Output the [x, y] coordinate of the center of the cell containing the given text.  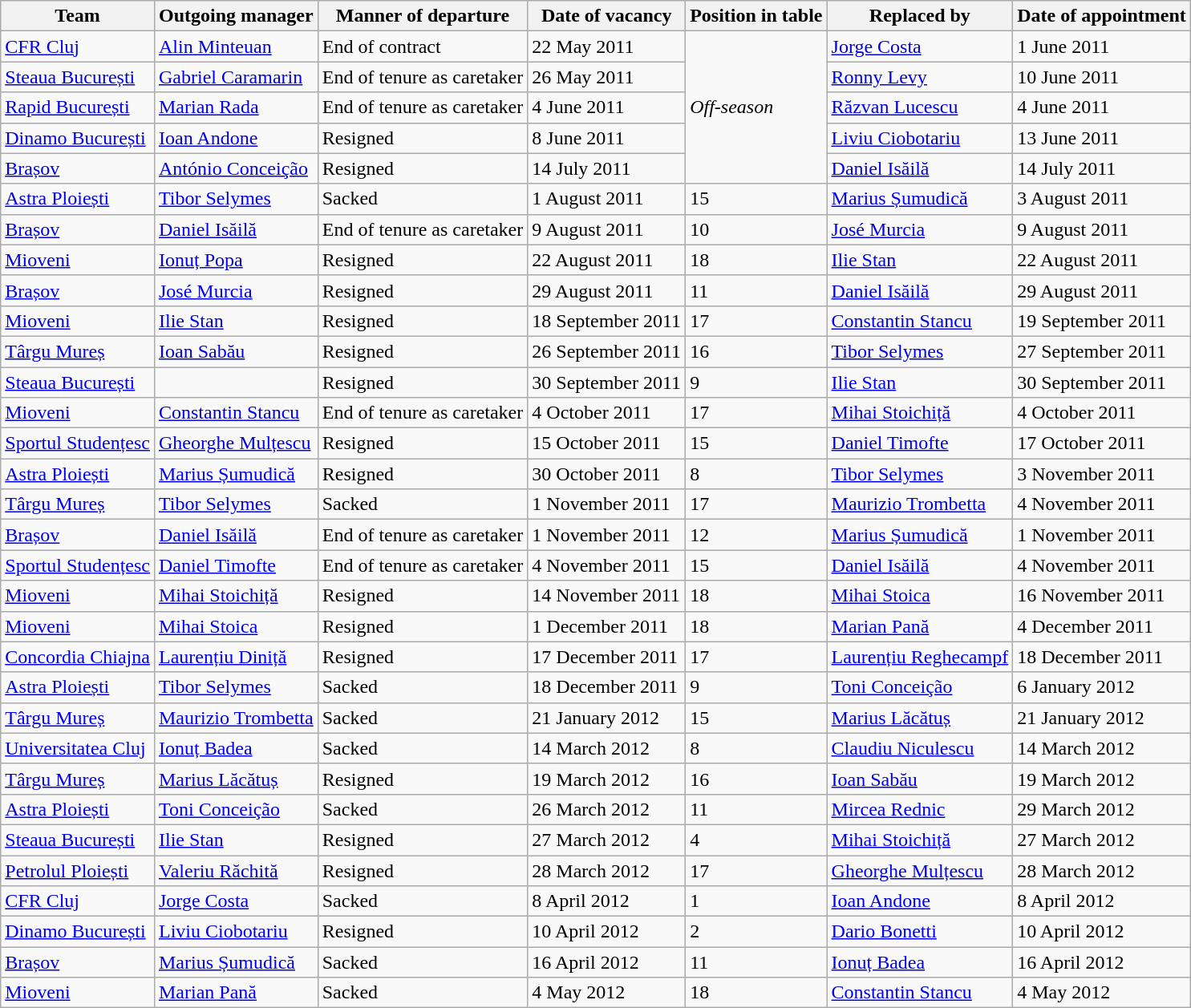
30 October 2011 [606, 474]
Concordia Chiajna [78, 657]
Date of vacancy [606, 16]
1 December 2011 [606, 626]
Ronny Levy [920, 77]
6 January 2012 [1102, 687]
Off-season [756, 107]
Marian Rada [236, 107]
Mircea Rednic [920, 809]
Alin Minteuan [236, 47]
16 November 2011 [1102, 596]
17 December 2011 [606, 657]
Date of appointment [1102, 16]
13 June 2011 [1102, 138]
4 [756, 840]
Outgoing manager [236, 16]
2 [756, 932]
26 September 2011 [606, 351]
10 June 2011 [1102, 77]
1 June 2011 [1102, 47]
18 September 2011 [606, 321]
Universitatea Cluj [78, 748]
3 August 2011 [1102, 199]
Claudiu Niculescu [920, 748]
29 March 2012 [1102, 809]
Răzvan Lucescu [920, 107]
Gabriel Caramarin [236, 77]
Rapid București [78, 107]
26 May 2011 [606, 77]
12 [756, 535]
Team [78, 16]
17 October 2011 [1102, 443]
Ionuț Popa [236, 260]
End of contract [423, 47]
4 December 2011 [1102, 626]
António Conceição [236, 168]
Petrolul Ploiești [78, 870]
1 August 2011 [606, 199]
8 June 2011 [606, 138]
14 November 2011 [606, 596]
27 September 2011 [1102, 351]
Replaced by [920, 16]
22 May 2011 [606, 47]
3 November 2011 [1102, 474]
1 [756, 901]
15 October 2011 [606, 443]
Dario Bonetti [920, 932]
10 [756, 229]
Valeriu Răchită [236, 870]
19 September 2011 [1102, 321]
26 March 2012 [606, 809]
Laurențiu Diniță [236, 657]
Manner of departure [423, 16]
Position in table [756, 16]
Laurențiu Reghecampf [920, 657]
